Locate the cell with the specified text and output its (x, y) center coordinate. 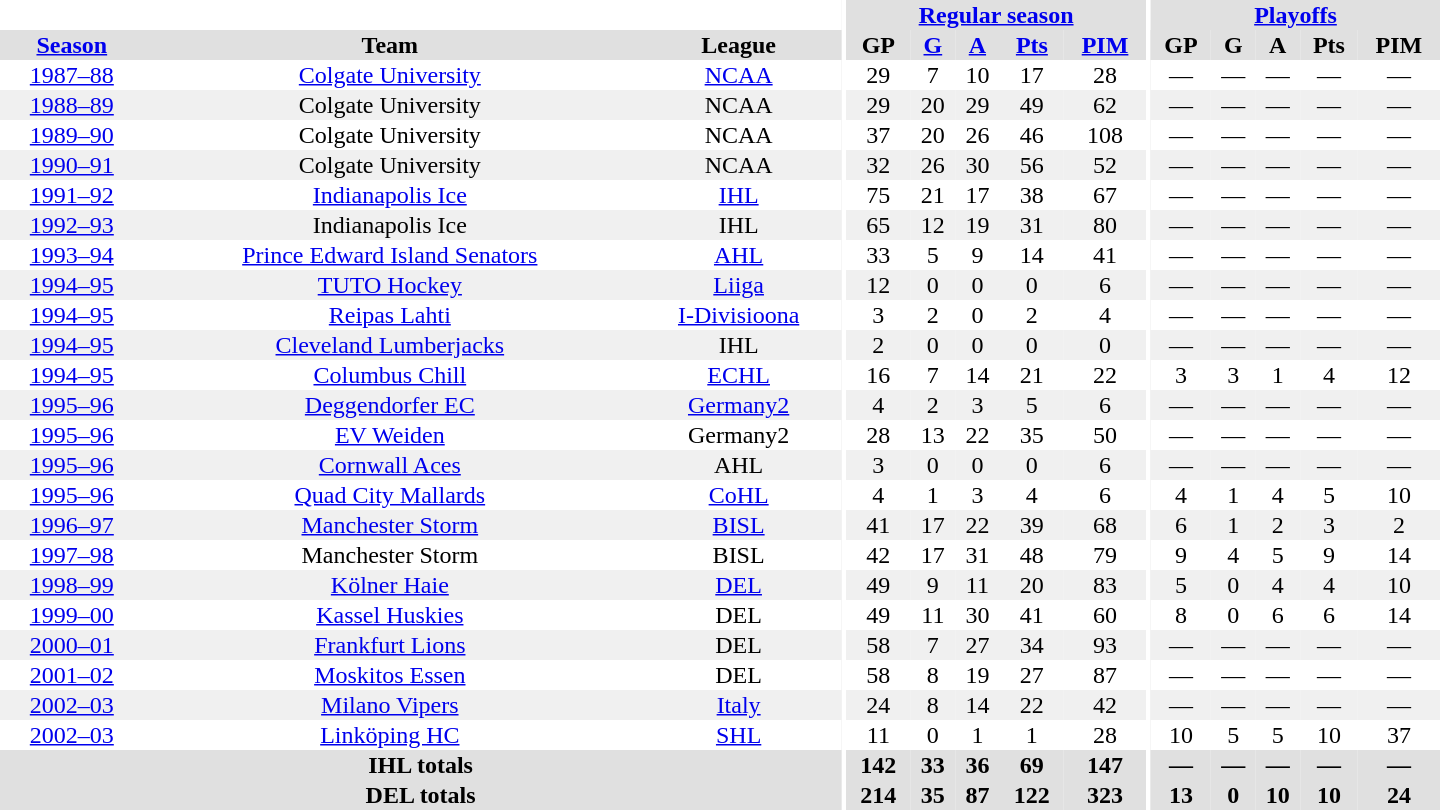
Season (72, 45)
75 (878, 195)
93 (1105, 645)
Moskitos Essen (390, 675)
38 (1032, 195)
36 (978, 765)
1990–91 (72, 165)
214 (878, 795)
Team (390, 45)
142 (878, 765)
Frankfurt Lions (390, 645)
Prince Edward Island Senators (390, 255)
1993–94 (72, 255)
56 (1032, 165)
62 (1105, 105)
2000–01 (72, 645)
39 (1032, 525)
122 (1032, 795)
EV Weiden (390, 435)
CoHL (738, 495)
TUTO Hockey (390, 285)
323 (1105, 795)
I-Divisioona (738, 315)
ECHL (738, 375)
1988–89 (72, 105)
Italy (738, 705)
1997–98 (72, 555)
69 (1032, 765)
68 (1105, 525)
DEL totals (420, 795)
Cleveland Lumberjacks (390, 345)
Columbus Chill (390, 375)
80 (1105, 225)
Deggendorfer EC (390, 405)
16 (878, 375)
79 (1105, 555)
46 (1032, 135)
32 (878, 165)
65 (878, 225)
147 (1105, 765)
1991–92 (72, 195)
48 (1032, 555)
1989–90 (72, 135)
67 (1105, 195)
108 (1105, 135)
50 (1105, 435)
Playoffs (1296, 15)
Reipas Lahti (390, 315)
Kölner Haie (390, 585)
1999–00 (72, 615)
SHL (738, 735)
Kassel Huskies (390, 615)
52 (1105, 165)
Regular season (996, 15)
Milano Vipers (390, 705)
1996–97 (72, 525)
League (738, 45)
60 (1105, 615)
IHL totals (420, 765)
34 (1032, 645)
1987–88 (72, 75)
Linköping HC (390, 735)
83 (1105, 585)
Cornwall Aces (390, 465)
1992–93 (72, 225)
2001–02 (72, 675)
Liiga (738, 285)
1998–99 (72, 585)
Quad City Mallards (390, 495)
